Identify which cell holds the provided text, then report its [X, Y] central coordinate. 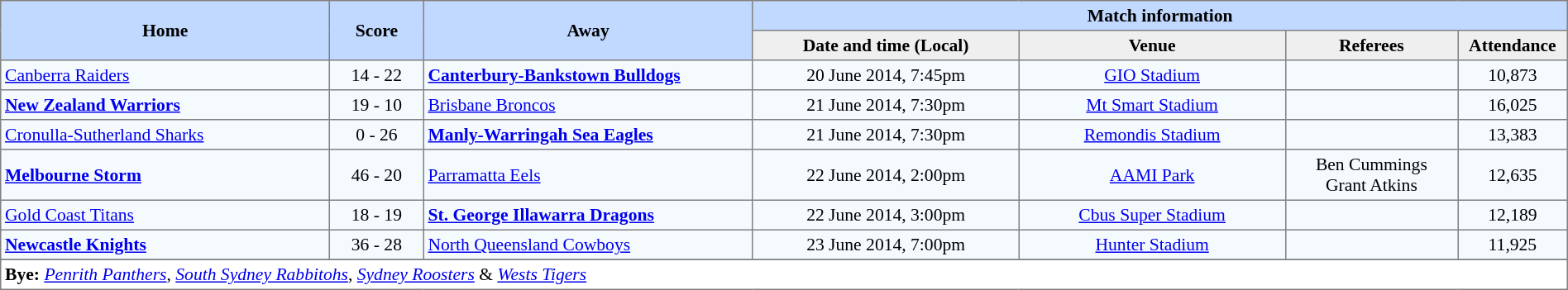
Ben CummingsGrant Atkins [1371, 175]
36 - 28 [377, 245]
11,925 [1513, 245]
Venue [1152, 45]
22 June 2014, 3:00pm [886, 215]
22 June 2014, 2:00pm [886, 175]
Canberra Raiders [165, 75]
Gold Coast Titans [165, 215]
Attendance [1513, 45]
14 - 22 [377, 75]
St. George Illawarra Dragons [588, 215]
Date and time (Local) [886, 45]
Match information [1159, 16]
AAMI Park [1152, 175]
Cronulla-Sutherland Sharks [165, 135]
Away [588, 31]
Hunter Stadium [1152, 245]
20 June 2014, 7:45pm [886, 75]
Melbourne Storm [165, 175]
18 - 19 [377, 215]
Canterbury-Bankstown Bulldogs [588, 75]
Newcastle Knights [165, 245]
GIO Stadium [1152, 75]
Brisbane Broncos [588, 105]
Cbus Super Stadium [1152, 215]
Remondis Stadium [1152, 135]
23 June 2014, 7:00pm [886, 245]
12,635 [1513, 175]
Mt Smart Stadium [1152, 105]
13,383 [1513, 135]
10,873 [1513, 75]
Home [165, 31]
12,189 [1513, 215]
0 - 26 [377, 135]
New Zealand Warriors [165, 105]
19 - 10 [377, 105]
16,025 [1513, 105]
Referees [1371, 45]
Manly-Warringah Sea Eagles [588, 135]
Score [377, 31]
North Queensland Cowboys [588, 245]
46 - 20 [377, 175]
Parramatta Eels [588, 175]
Bye: Penrith Panthers, South Sydney Rabbitohs, Sydney Roosters & Wests Tigers [784, 274]
